Provide the (x, y) coordinate of the cell's center where the given text is located.  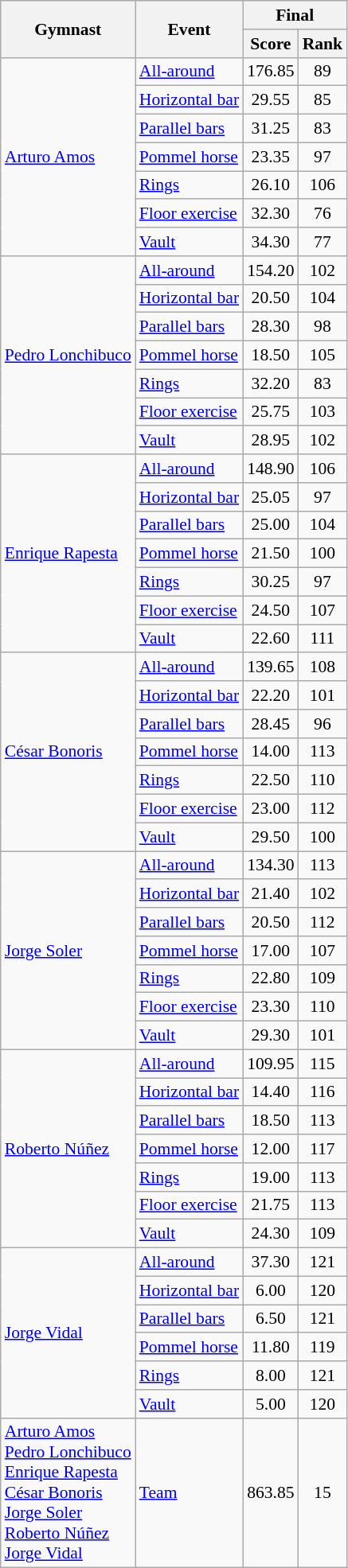
Roberto Núñez (68, 1149)
85 (323, 100)
29.50 (271, 837)
134.30 (271, 866)
21.40 (271, 894)
103 (323, 412)
29.30 (271, 1036)
119 (323, 1348)
Pedro Lonchibuco (68, 355)
Gymnast (68, 29)
15 (323, 1492)
109.95 (271, 1064)
24.50 (271, 610)
23.00 (271, 809)
25.00 (271, 525)
6.00 (271, 1290)
22.80 (271, 979)
32.30 (271, 214)
Event (190, 29)
23.30 (271, 1007)
César Bonoris (68, 753)
96 (323, 724)
28.95 (271, 441)
89 (323, 72)
23.35 (271, 157)
98 (323, 327)
139.65 (271, 667)
Enrique Rapesta (68, 554)
6.50 (271, 1319)
Arturo Amos Pedro Lonchibuco Enrique Rapesta César Bonoris Jorge Soler Roberto Núñez Jorge Vidal (68, 1492)
31.25 (271, 129)
Final (295, 15)
154.20 (271, 270)
28.45 (271, 724)
26.10 (271, 185)
25.75 (271, 412)
148.90 (271, 469)
111 (323, 639)
Jorge Soler (68, 950)
5.00 (271, 1404)
22.60 (271, 639)
34.30 (271, 242)
12.00 (271, 1149)
176.85 (271, 72)
8.00 (271, 1375)
Team (190, 1492)
22.20 (271, 695)
21.50 (271, 554)
11.80 (271, 1348)
117 (323, 1149)
76 (323, 214)
108 (323, 667)
30.25 (271, 582)
32.20 (271, 383)
14.40 (271, 1092)
Jorge Vidal (68, 1333)
28.30 (271, 327)
77 (323, 242)
29.55 (271, 100)
14.00 (271, 752)
19.00 (271, 1177)
37.30 (271, 1263)
116 (323, 1092)
24.30 (271, 1234)
25.05 (271, 497)
22.50 (271, 780)
17.00 (271, 951)
Rank (323, 44)
Arturo Amos (68, 156)
105 (323, 356)
Score (271, 44)
21.75 (271, 1205)
115 (323, 1064)
863.85 (271, 1492)
